Scan for the cell matching the given text and deliver its [X, Y] coordinate at center. 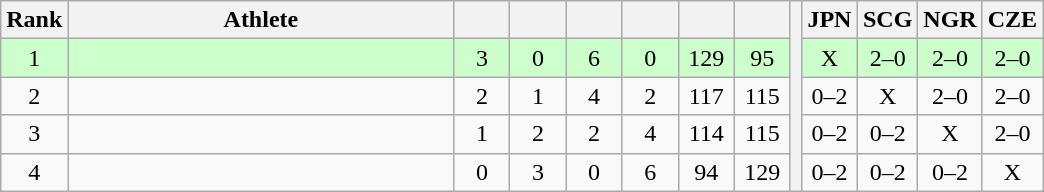
117 [706, 96]
CZE [1012, 20]
NGR [950, 20]
114 [706, 134]
SCG [887, 20]
Rank [34, 20]
JPN [829, 20]
Athlete [261, 20]
94 [706, 172]
95 [762, 58]
